Detect which cell encompasses the target text, then output its [x, y] center coordinate. 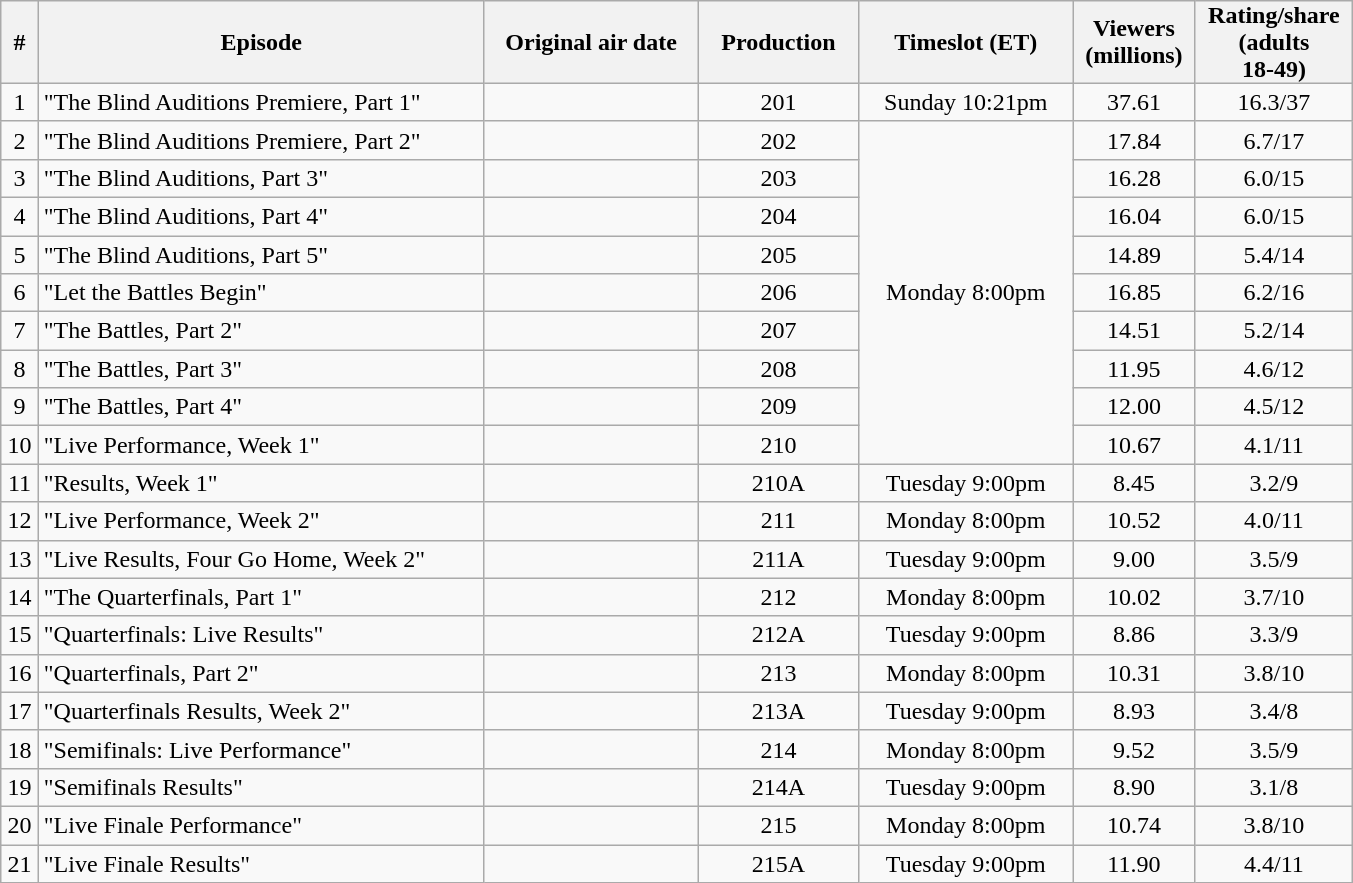
9 [20, 407]
213A [778, 711]
19 [20, 787]
2 [20, 140]
14 [20, 597]
14.89 [1134, 255]
"The Quarterfinals, Part 1" [261, 597]
4.4/11 [1274, 863]
4.5/12 [1274, 407]
13 [20, 559]
202 [778, 140]
210 [778, 445]
Rating/share(adults 18-49) [1274, 42]
5 [20, 255]
5.4/14 [1274, 255]
213 [778, 673]
211 [778, 521]
16.04 [1134, 216]
204 [778, 216]
9.52 [1134, 749]
"Quarterfinals: Live Results" [261, 635]
4.0/11 [1274, 521]
"The Battles, Part 3" [261, 369]
"Live Results, Four Go Home, Week 2" [261, 559]
201 [778, 102]
16.28 [1134, 178]
212 [778, 597]
16 [20, 673]
11.95 [1134, 369]
3 [20, 178]
21 [20, 863]
Episode [261, 42]
"The Battles, Part 4" [261, 407]
4.1/11 [1274, 445]
211A [778, 559]
214A [778, 787]
6.2/16 [1274, 293]
4 [20, 216]
"Quarterfinals, Part 2" [261, 673]
10.67 [1134, 445]
215 [778, 825]
"The Blind Auditions, Part 3" [261, 178]
8.45 [1134, 483]
"The Blind Auditions, Part 5" [261, 255]
Sunday 10:21pm [966, 102]
Timeslot (ET) [966, 42]
208 [778, 369]
207 [778, 331]
Original air date [591, 42]
8.90 [1134, 787]
"Live Finale Performance" [261, 825]
206 [778, 293]
"Live Performance, Week 2" [261, 521]
3.3/9 [1274, 635]
12.00 [1134, 407]
209 [778, 407]
16.85 [1134, 293]
17 [20, 711]
210A [778, 483]
"The Battles, Part 2" [261, 331]
"The Blind Auditions, Part 4" [261, 216]
11 [20, 483]
8.86 [1134, 635]
215A [778, 863]
214 [778, 749]
10.31 [1134, 673]
18 [20, 749]
10.52 [1134, 521]
10 [20, 445]
8.93 [1134, 711]
10.02 [1134, 597]
Production [778, 42]
Viewers(millions) [1134, 42]
10.74 [1134, 825]
1 [20, 102]
3.1/8 [1274, 787]
212A [778, 635]
3.7/10 [1274, 597]
20 [20, 825]
12 [20, 521]
14.51 [1134, 331]
"Live Performance, Week 1" [261, 445]
"Quarterfinals Results, Week 2" [261, 711]
3.4/8 [1274, 711]
"Let the Battles Begin" [261, 293]
4.6/12 [1274, 369]
11.90 [1134, 863]
203 [778, 178]
3.2/9 [1274, 483]
7 [20, 331]
"Semifinals: Live Performance" [261, 749]
"Results, Week 1" [261, 483]
15 [20, 635]
"Live Finale Results" [261, 863]
5.2/14 [1274, 331]
8 [20, 369]
37.61 [1134, 102]
6 [20, 293]
"The Blind Auditions Premiere, Part 2" [261, 140]
16.3/37 [1274, 102]
# [20, 42]
"The Blind Auditions Premiere, Part 1" [261, 102]
9.00 [1134, 559]
"Semifinals Results" [261, 787]
17.84 [1134, 140]
6.7/17 [1274, 140]
205 [778, 255]
